Locate the cell with the specified text and output its [x, y] center coordinate. 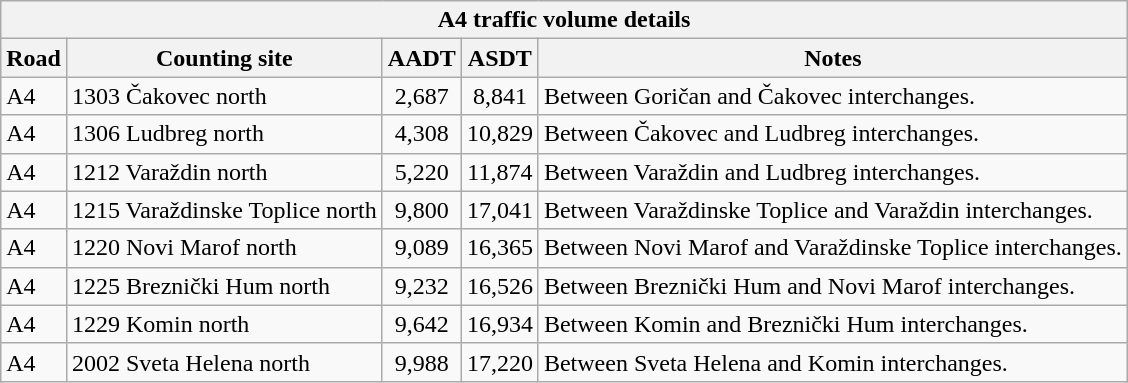
10,829 [500, 134]
16,526 [500, 286]
Counting site [224, 58]
ASDT [500, 58]
1306 Ludbreg north [224, 134]
8,841 [500, 96]
16,934 [500, 324]
Between Varaždinske Toplice and Varaždin interchanges. [832, 210]
16,365 [500, 248]
4,308 [422, 134]
1212 Varaždin north [224, 172]
Between Varaždin and Ludbreg interchanges. [832, 172]
Notes [832, 58]
1303 Čakovec north [224, 96]
Between Novi Marof and Varaždinske Toplice interchanges. [832, 248]
1225 Breznički Hum north [224, 286]
11,874 [500, 172]
Between Komin and Breznički Hum interchanges. [832, 324]
9,089 [422, 248]
2002 Sveta Helena north [224, 362]
Road [34, 58]
AADT [422, 58]
9,988 [422, 362]
17,220 [500, 362]
Between Čakovec and Ludbreg interchanges. [832, 134]
A4 traffic volume details [564, 20]
Between Sveta Helena and Komin interchanges. [832, 362]
Between Goričan and Čakovec interchanges. [832, 96]
Between Breznički Hum and Novi Marof interchanges. [832, 286]
9,800 [422, 210]
1229 Komin north [224, 324]
1220 Novi Marof north [224, 248]
17,041 [500, 210]
1215 Varaždinske Toplice north [224, 210]
9,642 [422, 324]
5,220 [422, 172]
9,232 [422, 286]
2,687 [422, 96]
